Return the [x, y] coordinate for the center point of the cell that contains the specified text.  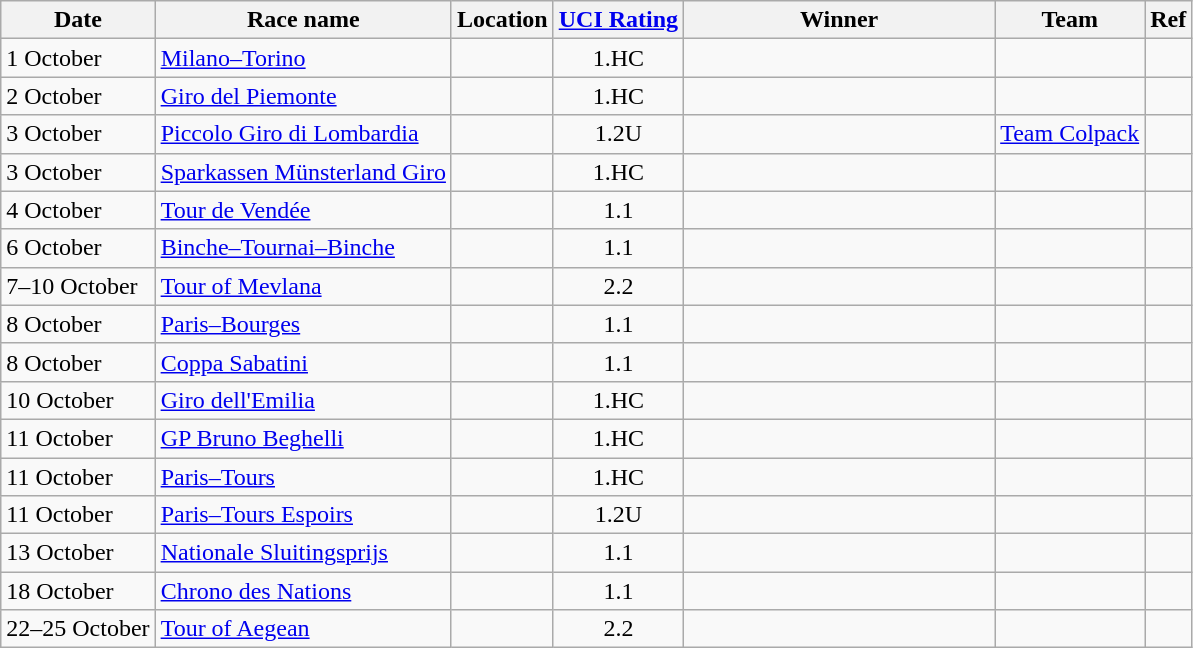
4 October [78, 210]
Giro dell'Emilia [303, 400]
Date [78, 20]
Location [502, 20]
Winner [840, 20]
Paris–Tours Espoirs [303, 515]
Team Colpack [1070, 134]
Tour of Aegean [303, 629]
Binche–Tournai–Binche [303, 248]
Piccolo Giro di Lombardia [303, 134]
22–25 October [78, 629]
Milano–Torino [303, 58]
Giro del Piemonte [303, 96]
Nationale Sluitingsprijs [303, 553]
Race name [303, 20]
GP Bruno Beghelli [303, 438]
Paris–Tours [303, 477]
Tour of Mevlana [303, 286]
1 October [78, 58]
13 October [78, 553]
Team [1070, 20]
Sparkassen Münsterland Giro [303, 172]
Tour de Vendée [303, 210]
Chrono des Nations [303, 591]
Ref [1168, 20]
6 October [78, 248]
Paris–Bourges [303, 324]
UCI Rating [618, 20]
2 October [78, 96]
Coppa Sabatini [303, 362]
18 October [78, 591]
10 October [78, 400]
7–10 October [78, 286]
